For the text-containing cell, return its midpoint in (X, Y) coordinate format. 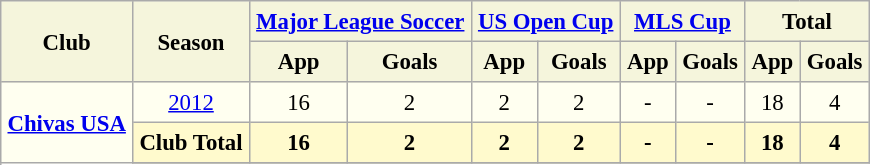
Club Total (192, 142)
US Open Cup (546, 21)
Chivas USA (67, 122)
Season (192, 42)
Total (808, 21)
Major League Soccer (360, 21)
2012 (192, 102)
Club (67, 42)
MLS Cup (682, 21)
